Return the [X, Y] coordinate for the center point of the cell that contains the specified text.  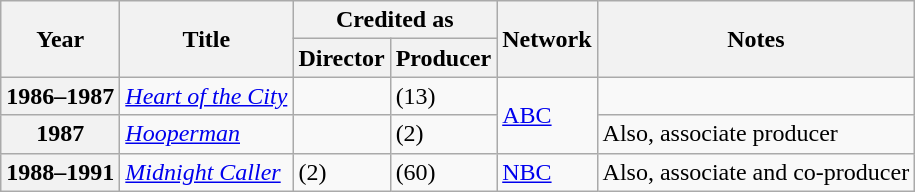
Also, associate and co-producer [756, 172]
Also, associate producer [756, 134]
Heart of the City [206, 96]
ABC [547, 115]
Network [547, 39]
Director [342, 58]
Producer [444, 58]
Hooperman [206, 134]
(13) [444, 96]
Midnight Caller [206, 172]
Title [206, 39]
1987 [60, 134]
Year [60, 39]
1988–1991 [60, 172]
(60) [444, 172]
Credited as [395, 20]
1986–1987 [60, 96]
Notes [756, 39]
NBC [547, 172]
